Determine the (X, Y) coordinate at the center of the cell enclosing the given text.  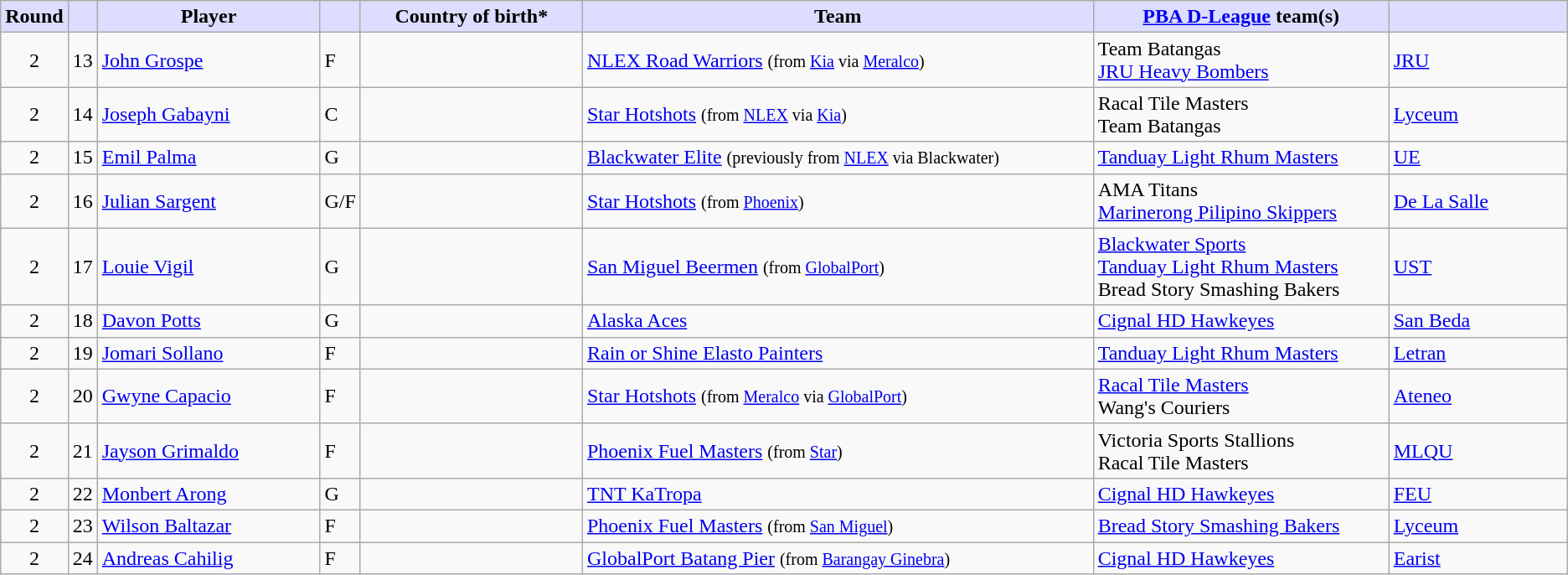
20 (82, 396)
Louie Vigil (209, 267)
Country of birth* (471, 17)
Victoria Sports StallionsRacal Tile Masters (1241, 451)
Earist (1478, 557)
Letran (1478, 353)
Julian Sargent (209, 201)
Phoenix Fuel Masters (from San Miguel) (838, 526)
Star Hotshots (from Phoenix) (838, 201)
15 (82, 158)
Racal Tile MastersTeam Batangas (1241, 114)
San Miguel Beermen (from GlobalPort) (838, 267)
JRU (1478, 60)
Star Hotshots (from NLEX via Kia) (838, 114)
Alaska Aces (838, 321)
Jayson Grimaldo (209, 451)
PBA D-League team(s) (1241, 17)
22 (82, 494)
Davon Potts (209, 321)
San Beda (1478, 321)
Racal Tile Masters Wang's Couriers (1241, 396)
21 (82, 451)
Phoenix Fuel Masters (from Star) (838, 451)
UST (1478, 267)
G/F (340, 201)
19 (82, 353)
Star Hotshots (from Meralco via GlobalPort) (838, 396)
Andreas Cahilig (209, 557)
TNT KaTropa (838, 494)
14 (82, 114)
Jomari Sollano (209, 353)
16 (82, 201)
FEU (1478, 494)
Blackwater Elite (previously from NLEX via Blackwater) (838, 158)
13 (82, 60)
John Grospe (209, 60)
Rain or Shine Elasto Painters (838, 353)
MLQU (1478, 451)
Wilson Baltazar (209, 526)
Joseph Gabayni (209, 114)
Blackwater SportsTanduay Light Rhum MastersBread Story Smashing Bakers (1241, 267)
Round (34, 17)
Bread Story Smashing Bakers (1241, 526)
C (340, 114)
De La Salle (1478, 201)
Player (209, 17)
GlobalPort Batang Pier (from Barangay Ginebra) (838, 557)
Emil Palma (209, 158)
Team (838, 17)
17 (82, 267)
23 (82, 526)
AMA TitansMarinerong Pilipino Skippers (1241, 201)
18 (82, 321)
Gwyne Capacio (209, 396)
NLEX Road Warriors (from Kia via Meralco) (838, 60)
Ateneo (1478, 396)
Monbert Arong (209, 494)
UE (1478, 158)
24 (82, 557)
Team BatangasJRU Heavy Bombers (1241, 60)
